Search for the cell housing the specified text and yield its [X, Y] center coordinate. 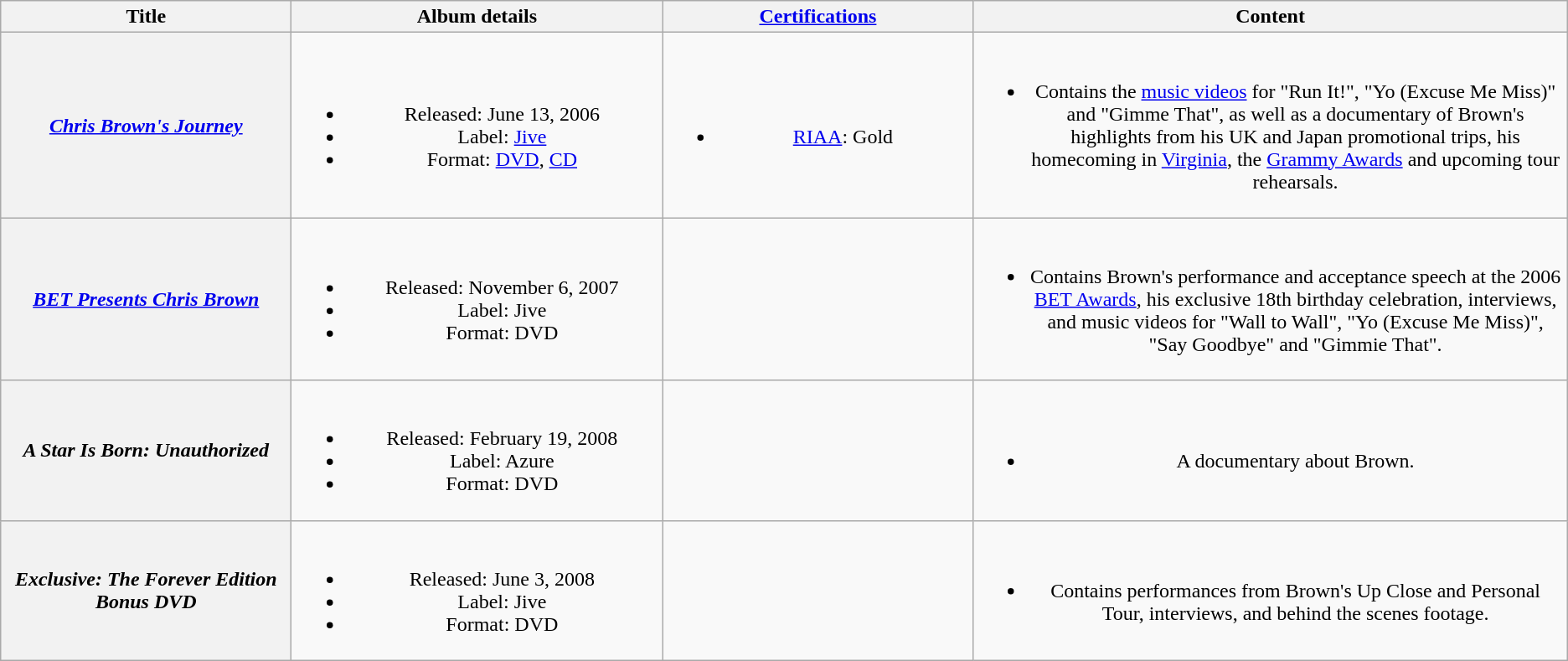
A Star Is Born: Unauthorized [146, 451]
A documentary about Brown. [1270, 451]
Content [1270, 17]
BET Presents Chris Brown [146, 299]
Exclusive: The Forever Edition Bonus DVD [146, 590]
Certifications [818, 17]
Contains performances from Brown's Up Close and Personal Tour, interviews, and behind the scenes footage. [1270, 590]
Album details [477, 17]
Released: June 3, 2008Label: JiveFormat: DVD [477, 590]
Released: February 19, 2008Label: AzureFormat: DVD [477, 451]
RIAA: Gold [818, 126]
Released: November 6, 2007Label: JiveFormat: DVD [477, 299]
Title [146, 17]
Released: June 13, 2006Label: JiveFormat: DVD, CD [477, 126]
Chris Brown's Journey [146, 126]
